From the cell containing the given text, extract its center point as (X, Y) coordinate. 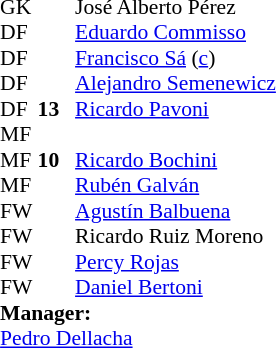
Alejandro Semenewicz (176, 83)
Ricardo Ruiz Moreno (176, 237)
Rubén Galván (176, 185)
Agustín Balbuena (176, 211)
13 (57, 109)
Ricardo Bochini (176, 160)
Francisco Sá (c) (176, 58)
10 (57, 160)
Ricardo Pavoni (176, 109)
Manager: (138, 313)
Daniel Bertoni (176, 287)
Percy Rojas (176, 262)
Eduardo Commisso (176, 33)
